For the text-containing cell, return its midpoint in (x, y) coordinate format. 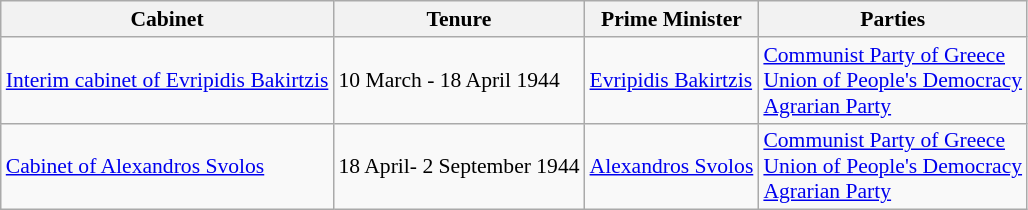
18 April- 2 September 1944 (458, 166)
Alexandros Svolos (672, 166)
Interim cabinet of Evripidis Bakirtzis (168, 80)
Cabinet (168, 19)
10 March - 18 April 1944 (458, 80)
Parties (892, 19)
Cabinet of Alexandros Svolos (168, 166)
Tenure (458, 19)
Evripidis Bakirtzis (672, 80)
Prime Minister (672, 19)
